Scan for the cell matching the given text and deliver its [x, y] coordinate at center. 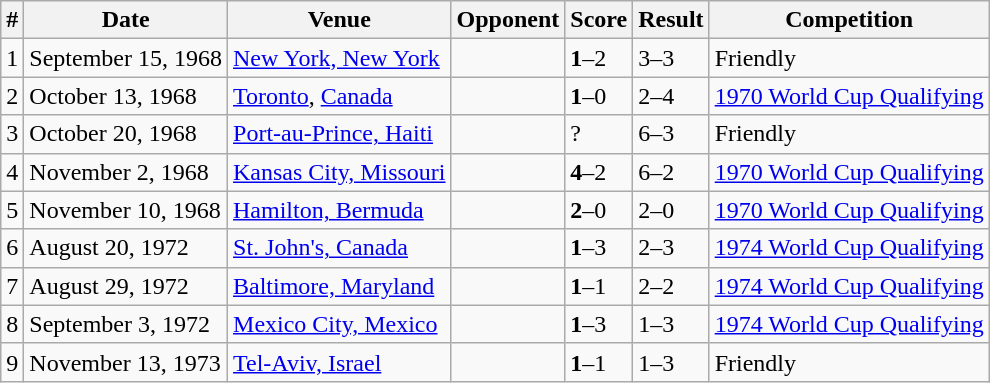
Competition [849, 20]
2–2 [671, 286]
Hamilton, Bermuda [340, 210]
August 20, 1972 [126, 248]
2 [12, 96]
Mexico City, Mexico [340, 324]
1–0 [599, 96]
Venue [340, 20]
Toronto, Canada [340, 96]
September 15, 1968 [126, 58]
September 3, 1972 [126, 324]
November 2, 1968 [126, 172]
3–3 [671, 58]
6–2 [671, 172]
3 [12, 134]
1–2 [599, 58]
Tel-Aviv, Israel [340, 362]
Baltimore, Maryland [340, 286]
Kansas City, Missouri [340, 172]
Result [671, 20]
? [599, 134]
November 10, 1968 [126, 210]
5 [12, 210]
2–4 [671, 96]
August 29, 1972 [126, 286]
7 [12, 286]
6 [12, 248]
1 [12, 58]
November 13, 1973 [126, 362]
4 [12, 172]
4–2 [599, 172]
Port-au-Prince, Haiti [340, 134]
October 20, 1968 [126, 134]
St. John's, Canada [340, 248]
# [12, 20]
Opponent [508, 20]
Date [126, 20]
8 [12, 324]
Score [599, 20]
October 13, 1968 [126, 96]
6–3 [671, 134]
New York, New York [340, 58]
2–3 [671, 248]
9 [12, 362]
